Provide the [X, Y] coordinate of the cell's center where the given text is located.  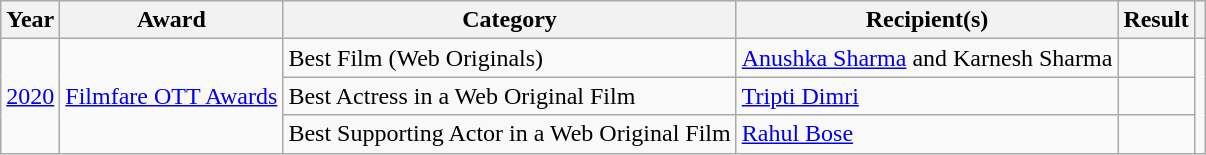
Rahul Bose [927, 134]
Award [172, 20]
Anushka Sharma and Karnesh Sharma [927, 58]
2020 [30, 96]
Category [510, 20]
Filmfare OTT Awards [172, 96]
Result [1156, 20]
Year [30, 20]
Tripti Dimri [927, 96]
Best Film (Web Originals) [510, 58]
Recipient(s) [927, 20]
Best Actress in a Web Original Film [510, 96]
Best Supporting Actor in a Web Original Film [510, 134]
